Identify which cell holds the provided text, then report its (X, Y) central coordinate. 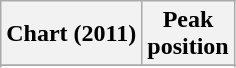
Chart (2011) (72, 34)
Peakposition (188, 34)
